Identify which cell holds the provided text, then report its (x, y) central coordinate. 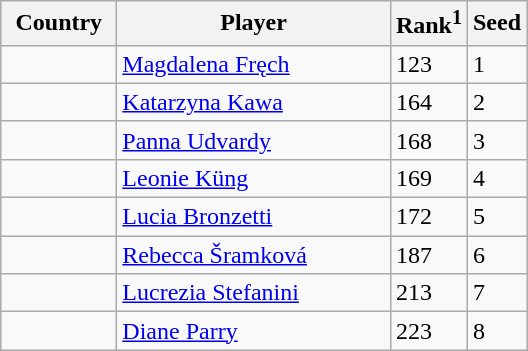
168 (428, 140)
Country (59, 24)
Lucrezia Stefanini (254, 293)
Seed (496, 24)
6 (496, 255)
164 (428, 102)
213 (428, 293)
Katarzyna Kawa (254, 102)
172 (428, 217)
Panna Udvardy (254, 140)
4 (496, 178)
1 (496, 64)
Rank1 (428, 24)
7 (496, 293)
123 (428, 64)
3 (496, 140)
Player (254, 24)
187 (428, 255)
8 (496, 331)
5 (496, 217)
Leonie Küng (254, 178)
Magdalena Fręch (254, 64)
2 (496, 102)
Rebecca Šramková (254, 255)
169 (428, 178)
Lucia Bronzetti (254, 217)
223 (428, 331)
Diane Parry (254, 331)
